Return [x, y] of the center of cell containing provided text 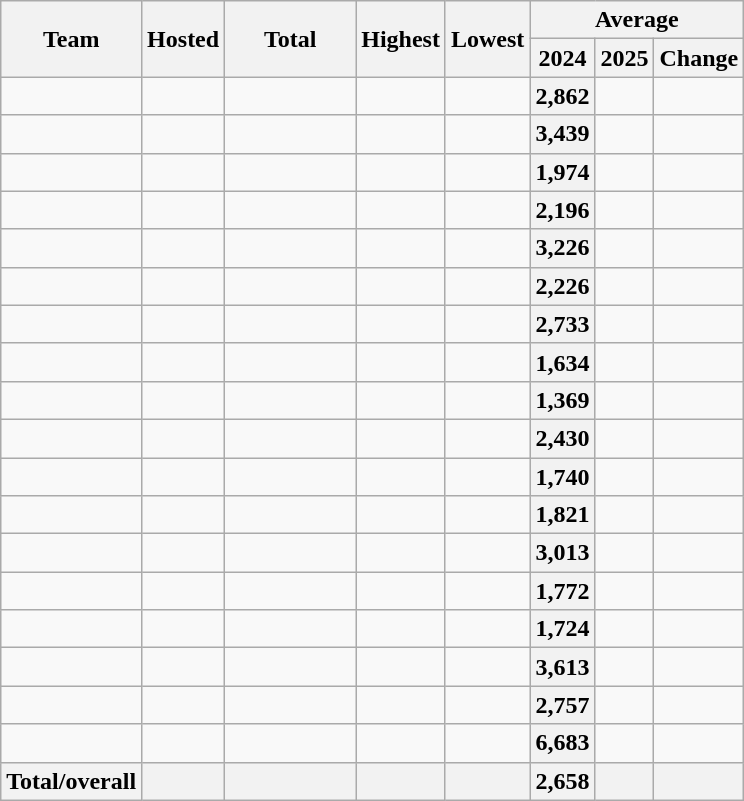
2,430 [562, 438]
1,772 [562, 591]
Team [72, 39]
Highest [401, 39]
2,196 [562, 210]
2025 [624, 58]
1,369 [562, 400]
Lowest [487, 39]
1,740 [562, 477]
2,862 [562, 96]
6,683 [562, 743]
1,634 [562, 362]
3,226 [562, 248]
2,757 [562, 705]
3,613 [562, 667]
3,013 [562, 553]
2024 [562, 58]
Total [290, 39]
1,724 [562, 629]
Average [637, 20]
2,733 [562, 324]
1,974 [562, 172]
3,439 [562, 134]
1,821 [562, 515]
2,658 [562, 781]
Hosted [184, 39]
2,226 [562, 286]
Total/overall [72, 781]
Change [699, 58]
